Identify which cell holds the provided text, then report its [x, y] central coordinate. 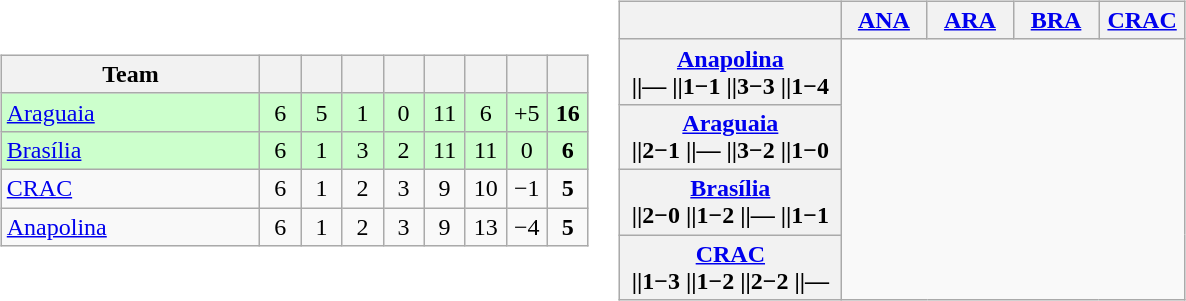
ARA [970, 20]
BRA [1056, 20]
Araguaia [130, 112]
Anapolina ||— ||1−1 ||3−3 ||1−4 [730, 72]
10 [486, 188]
ANA [884, 20]
16 [568, 112]
Brasília [130, 150]
Anapolina [130, 227]
−4 [526, 227]
+5 [526, 112]
Araguaia ||2−1 ||— ||3−2 ||1−0 [730, 136]
Brasília ||2−0 ||1−2 ||— ||1−1 [730, 202]
−1 [526, 188]
13 [486, 227]
Team [130, 74]
CRAC ||1−3 ||1−2 ||2−2 ||— [730, 266]
